Return (x, y) of the center of cell containing provided text 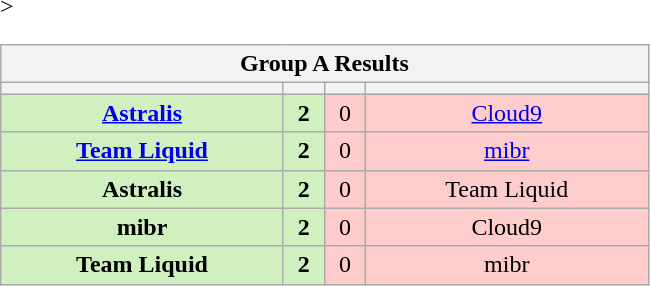
Group A Results (324, 64)
